Detect which cell encompasses the target text, then output its (X, Y) center coordinate. 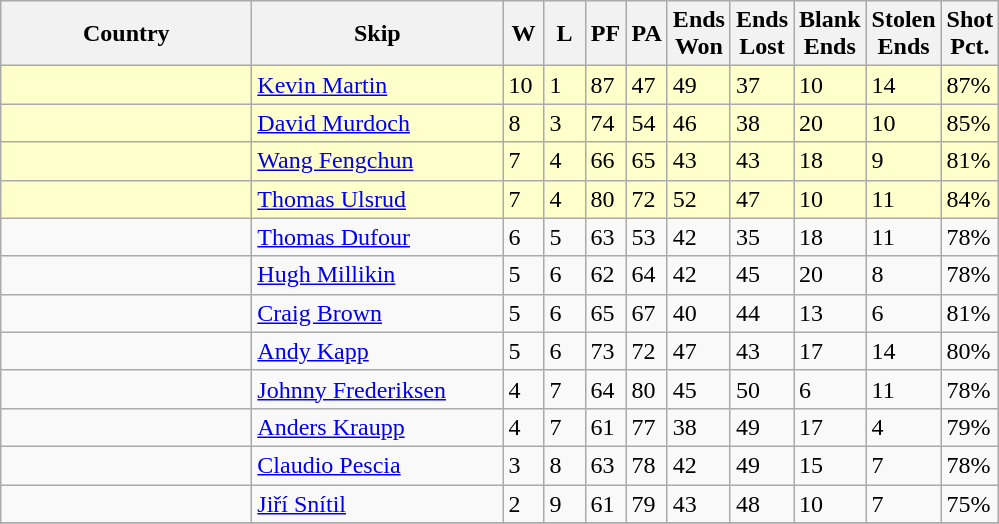
35 (762, 237)
66 (606, 161)
Stolen Ends (904, 34)
Thomas Ulsrud (378, 199)
79% (970, 427)
62 (606, 275)
74 (606, 123)
67 (646, 313)
Ends Won (698, 34)
Claudio Pescia (378, 465)
PA (646, 34)
44 (762, 313)
Hugh Millikin (378, 275)
77 (646, 427)
Jiří Snítil (378, 503)
87% (970, 85)
Wang Fengchun (378, 161)
48 (762, 503)
40 (698, 313)
Blank Ends (830, 34)
84% (970, 199)
54 (646, 123)
46 (698, 123)
73 (606, 351)
W (524, 34)
87 (606, 85)
Ends Lost (762, 34)
Country (126, 34)
1 (564, 85)
Andy Kapp (378, 351)
David Murdoch (378, 123)
Kevin Martin (378, 85)
PF (606, 34)
53 (646, 237)
13 (830, 313)
15 (830, 465)
Craig Brown (378, 313)
52 (698, 199)
85% (970, 123)
78 (646, 465)
Johnny Frederiksen (378, 389)
75% (970, 503)
L (564, 34)
37 (762, 85)
Skip (378, 34)
2 (524, 503)
79 (646, 503)
Anders Kraupp (378, 427)
80% (970, 351)
Thomas Dufour (378, 237)
50 (762, 389)
Shot Pct. (970, 34)
